Determine the (x, y) coordinate at the center of the cell enclosing the given text.  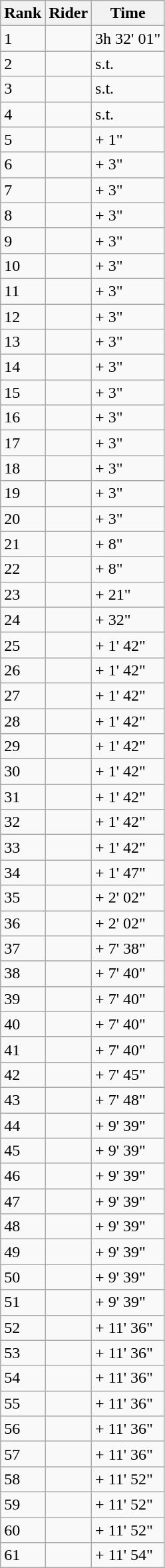
57 (23, 1454)
+ 1' 47" (128, 873)
38 (23, 974)
55 (23, 1403)
22 (23, 569)
34 (23, 873)
+ 7' 48" (128, 1100)
41 (23, 1049)
42 (23, 1075)
46 (23, 1176)
17 (23, 443)
47 (23, 1201)
+ 7' 38" (128, 948)
6 (23, 165)
1 (23, 39)
24 (23, 620)
45 (23, 1151)
32 (23, 822)
8 (23, 215)
7 (23, 190)
9 (23, 240)
11 (23, 291)
27 (23, 695)
28 (23, 721)
12 (23, 317)
59 (23, 1504)
33 (23, 847)
3 (23, 89)
58 (23, 1479)
56 (23, 1429)
61 (23, 1555)
19 (23, 493)
3h 32' 01" (128, 39)
36 (23, 923)
21 (23, 544)
20 (23, 519)
48 (23, 1227)
60 (23, 1529)
15 (23, 392)
43 (23, 1100)
35 (23, 898)
16 (23, 418)
+ 21" (128, 594)
10 (23, 266)
54 (23, 1378)
30 (23, 772)
+ 7' 45" (128, 1075)
37 (23, 948)
18 (23, 468)
14 (23, 367)
51 (23, 1302)
40 (23, 1024)
31 (23, 797)
29 (23, 746)
+ 11' 54" (128, 1555)
39 (23, 999)
Rider (69, 13)
5 (23, 139)
26 (23, 670)
4 (23, 114)
Time (128, 13)
13 (23, 342)
25 (23, 645)
49 (23, 1252)
44 (23, 1126)
53 (23, 1353)
23 (23, 594)
+ 1" (128, 139)
2 (23, 64)
52 (23, 1328)
+ 32" (128, 620)
Rank (23, 13)
50 (23, 1277)
